Extract the (x, y) coordinate from the center of the cell holding the provided text.  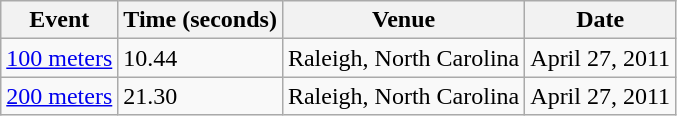
Venue (403, 20)
Time (seconds) (200, 20)
200 meters (60, 96)
10.44 (200, 58)
Date (600, 20)
100 meters (60, 58)
21.30 (200, 96)
Event (60, 20)
